Return the (x, y) coordinate for the center point of the cell that contains the specified text.  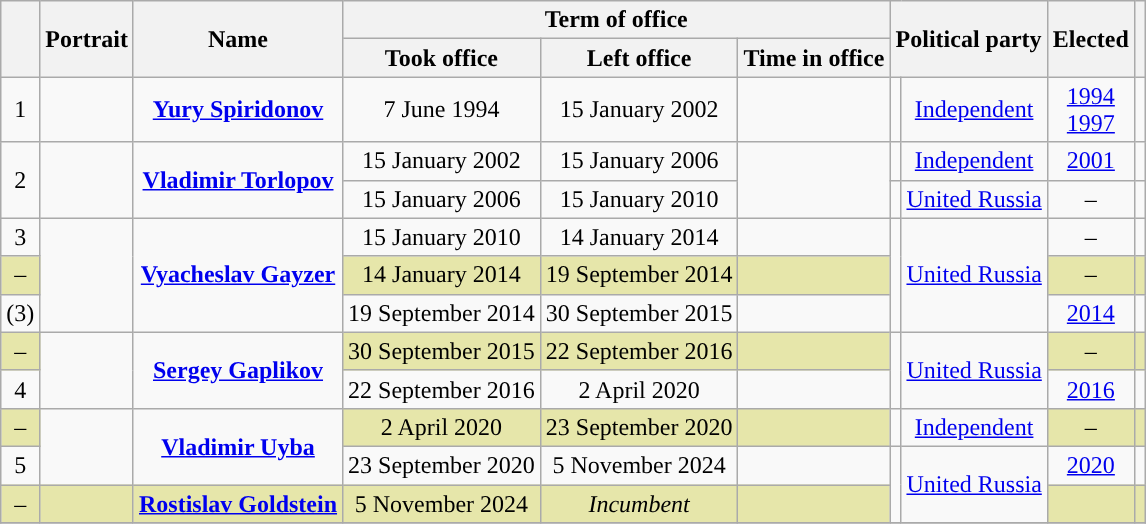
Political party (968, 39)
Yury Spiridonov (238, 110)
3 (20, 237)
2014 (1090, 313)
1 (20, 110)
Portrait (87, 39)
2020 (1090, 465)
Incumbent (639, 503)
(3) (20, 313)
Name (238, 39)
Left office (639, 58)
2001 (1090, 161)
Vyacheslav Gayzer (238, 275)
Rostislav Goldstein (238, 503)
Vladimir Torlopov (238, 180)
Time in office (814, 58)
Vladimir Uyba (238, 446)
5 (20, 465)
7 June 1994 (442, 110)
Sergey Gaplikov (238, 370)
2 (20, 180)
Term of office (616, 20)
Elected (1090, 39)
19941997 (1090, 110)
Took office (442, 58)
2016 (1090, 389)
4 (20, 389)
